Determine the (X, Y) coordinate at the center of the cell enclosing the given text.  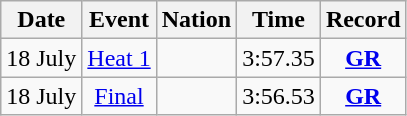
Record (363, 20)
Final (119, 96)
3:56.53 (279, 96)
Heat 1 (119, 58)
Nation (196, 20)
3:57.35 (279, 58)
Event (119, 20)
Date (42, 20)
Time (279, 20)
